Determine the (x, y) coordinate at the center of the cell enclosing the given text.  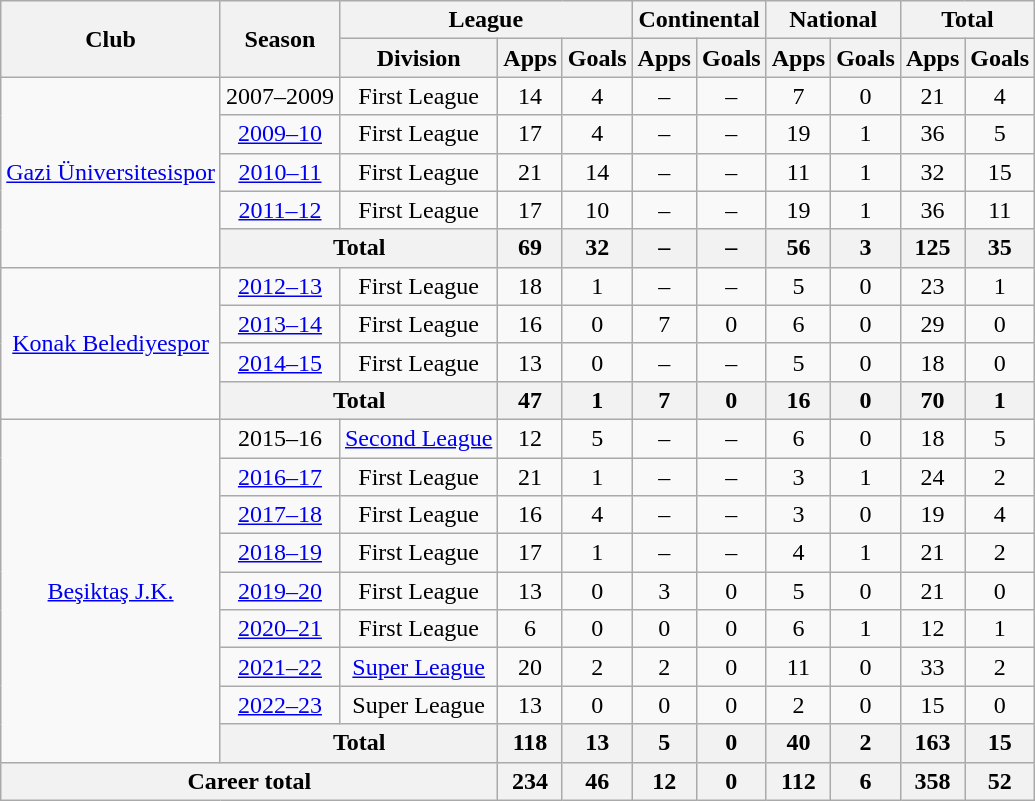
40 (798, 743)
2016–17 (280, 477)
163 (932, 743)
National (833, 20)
2011–12 (280, 210)
Beşiktaş J.K. (111, 590)
Second League (418, 438)
2014–15 (280, 362)
Continental (699, 20)
Season (280, 39)
2020–21 (280, 629)
Konak Belediyespor (111, 343)
League (486, 20)
2019–20 (280, 591)
24 (932, 477)
Career total (250, 781)
2010–11 (280, 172)
Gazi Üniversitesispor (111, 172)
234 (530, 781)
125 (932, 248)
46 (597, 781)
56 (798, 248)
2018–19 (280, 553)
2021–22 (280, 667)
2009–10 (280, 134)
69 (530, 248)
33 (932, 667)
358 (932, 781)
112 (798, 781)
2013–14 (280, 324)
52 (1000, 781)
2007–2009 (280, 96)
118 (530, 743)
2022–23 (280, 705)
47 (530, 400)
70 (932, 400)
35 (1000, 248)
Club (111, 39)
20 (530, 667)
10 (597, 210)
2017–18 (280, 515)
23 (932, 286)
29 (932, 324)
2012–13 (280, 286)
2015–16 (280, 438)
Division (418, 58)
